Return the (X, Y) coordinate for the center point of the cell that contains the specified text.  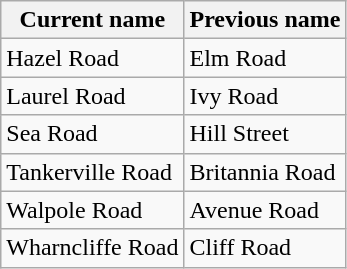
Hazel Road (92, 58)
Ivy Road (265, 96)
Hill Street (265, 134)
Current name (92, 20)
Laurel Road (92, 96)
Sea Road (92, 134)
Wharncliffe Road (92, 248)
Walpole Road (92, 210)
Previous name (265, 20)
Avenue Road (265, 210)
Cliff Road (265, 248)
Britannia Road (265, 172)
Tankerville Road (92, 172)
Elm Road (265, 58)
